From the cell containing the given text, extract its center point as (x, y) coordinate. 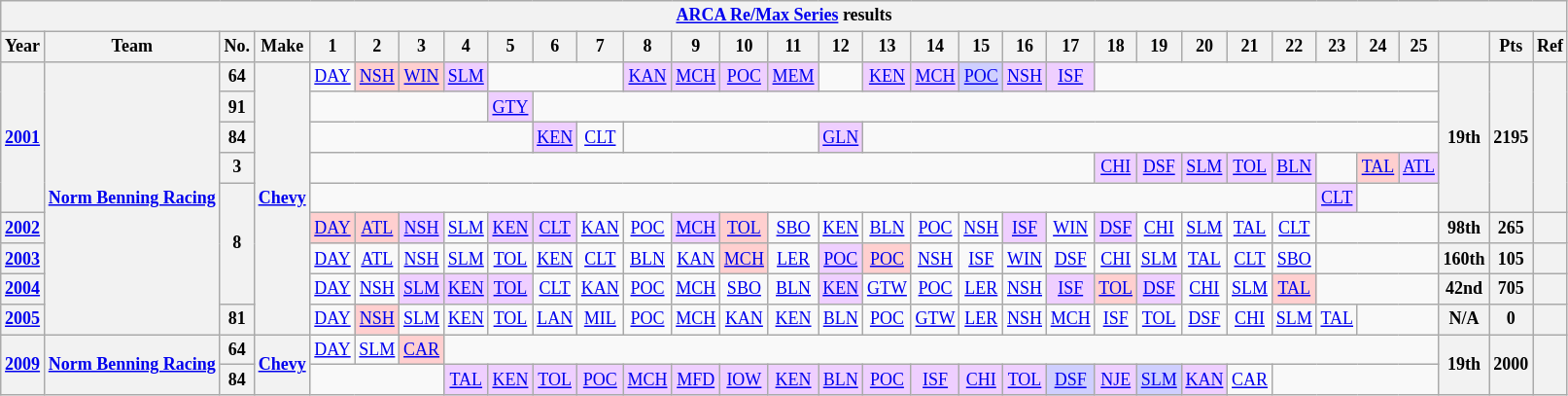
25 (1419, 47)
GTY (510, 107)
265 (1511, 228)
24 (1377, 47)
16 (1025, 47)
23 (1337, 47)
22 (1294, 47)
81 (237, 319)
91 (237, 107)
13 (888, 47)
Make (282, 47)
2003 (23, 259)
LAN (555, 319)
105 (1511, 259)
IOW (745, 379)
2000 (1511, 365)
NJE (1116, 379)
2005 (23, 319)
12 (841, 47)
Pts (1511, 47)
4 (466, 47)
1 (332, 47)
20 (1204, 47)
MEM (793, 76)
No. (237, 47)
17 (1070, 47)
5 (510, 47)
2001 (23, 137)
Team (132, 47)
7 (600, 47)
2004 (23, 288)
11 (793, 47)
42nd (1464, 288)
2009 (23, 365)
Year (23, 47)
705 (1511, 288)
160th (1464, 259)
14 (935, 47)
19 (1159, 47)
6 (555, 47)
10 (745, 47)
2 (377, 47)
98th (1464, 228)
2002 (23, 228)
ARCA Re/Max Series results (784, 16)
18 (1116, 47)
15 (982, 47)
Ref (1551, 47)
GLN (841, 136)
2195 (1511, 137)
N/A (1464, 319)
9 (696, 47)
MIL (600, 319)
21 (1250, 47)
MFD (696, 379)
0 (1511, 319)
